Return the (x, y) coordinate for the center point of the cell that contains the specified text.  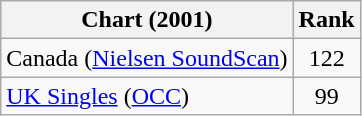
Rank (326, 20)
Chart (2001) (147, 20)
99 (326, 96)
122 (326, 58)
UK Singles (OCC) (147, 96)
Canada (Nielsen SoundScan) (147, 58)
